Return the [X, Y] coordinate for the center point of the cell that contains the specified text.  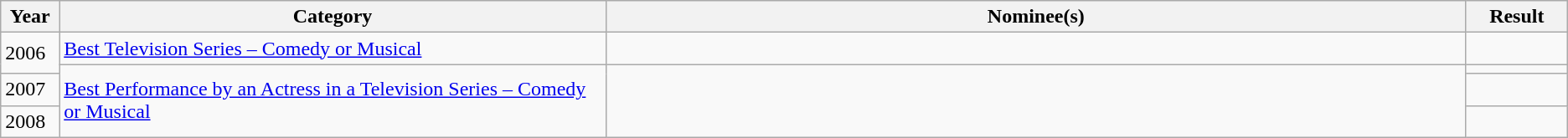
Result [1516, 17]
2007 [30, 89]
Category [333, 17]
Year [30, 17]
2006 [30, 54]
Nominee(s) [1035, 17]
Best Performance by an Actress in a Television Series – Comedy or Musical [333, 100]
2008 [30, 121]
Best Television Series – Comedy or Musical [333, 49]
